Determine the (x, y) coordinate at the center of the cell enclosing the given text.  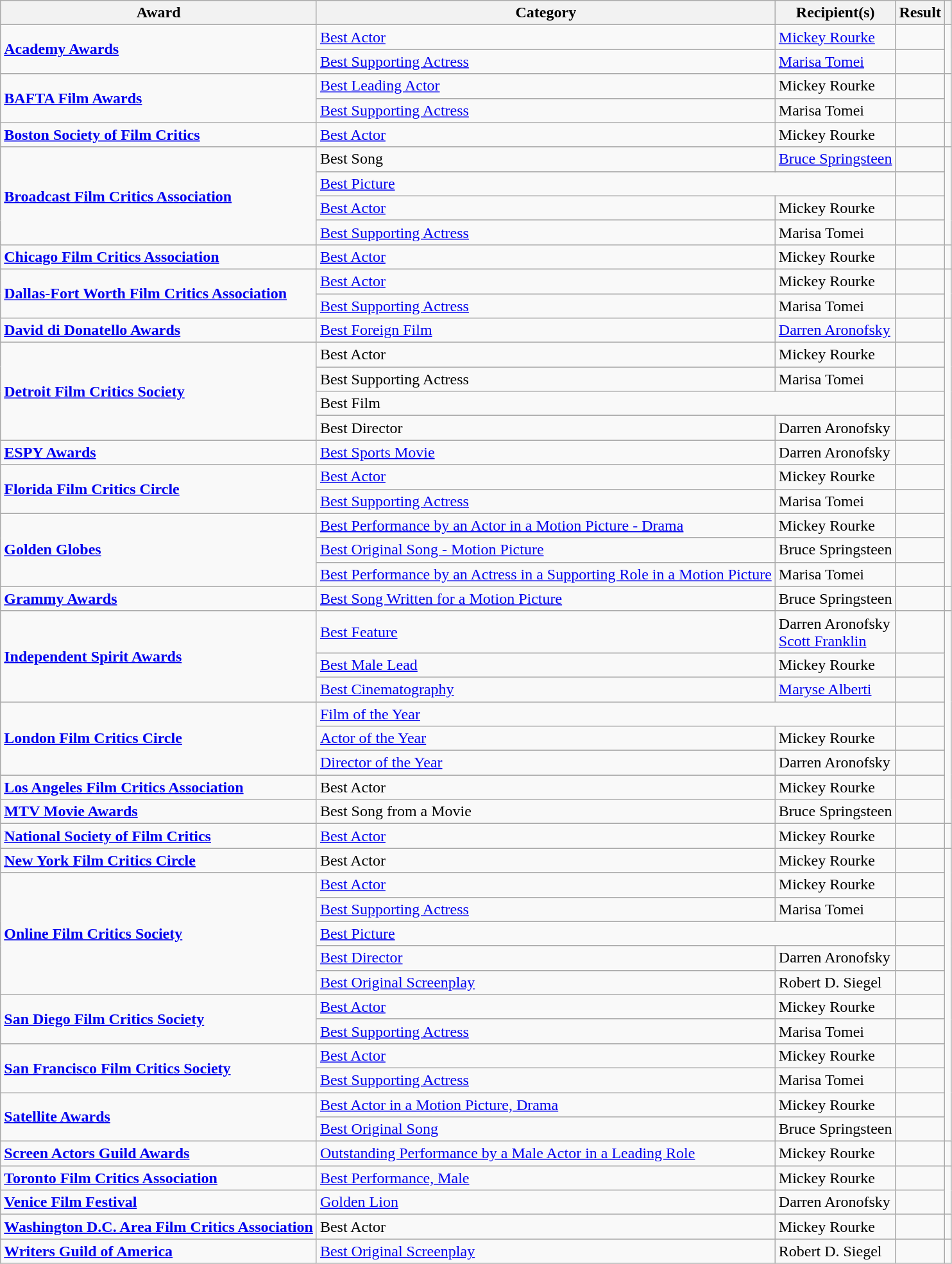
Academy Awards (159, 49)
Best Performance, Male (545, 1178)
Broadcast Film Critics Association (159, 196)
Category (545, 13)
San Diego Film Critics Society (159, 1019)
Film of the Year (606, 714)
Boston Society of Film Critics (159, 135)
Satellite Awards (159, 1116)
Best Leading Actor (545, 86)
Best Sports Movie (545, 452)
Dallas-Fort Worth Film Critics Association (159, 293)
BAFTA Film Awards (159, 98)
Detroit Film Critics Society (159, 391)
Venice Film Festival (159, 1202)
Maryse Alberti (835, 689)
Best Cinematography (545, 689)
Director of the Year (545, 763)
Result (920, 13)
Best Actor in a Motion Picture, Drama (545, 1104)
Independent Spirit Awards (159, 656)
Chicago Film Critics Association (159, 257)
Screen Actors Guild Awards (159, 1154)
Best Feature (545, 631)
Toronto Film Critics Association (159, 1178)
Best Performance by an Actress in a Supporting Role in a Motion Picture (545, 574)
Outstanding Performance by a Male Actor in a Leading Role (545, 1154)
Actor of the Year (545, 739)
David di Donatello Awards (159, 330)
Best Film (606, 404)
Best Original Song - Motion Picture (545, 550)
Best Performance by an Actor in a Motion Picture - Drama (545, 525)
Grammy Awards (159, 599)
Award (159, 13)
Los Angeles Film Critics Association (159, 787)
Golden Lion (545, 1202)
Best Song from a Movie (545, 812)
National Society of Film Critics (159, 836)
Best Foreign Film (545, 330)
Best Male Lead (545, 665)
Best Song (545, 159)
San Francisco Film Critics Society (159, 1068)
Florida Film Critics Circle (159, 489)
ESPY Awards (159, 452)
London Film Critics Circle (159, 739)
Golden Globes (159, 550)
Washington D.C. Area Film Critics Association (159, 1227)
Online Film Critics Society (159, 934)
Writers Guild of America (159, 1251)
MTV Movie Awards (159, 812)
Best Original Song (545, 1129)
Best Song Written for a Motion Picture (545, 599)
New York Film Critics Circle (159, 860)
Darren AronofskyScott Franklin (835, 631)
Recipient(s) (835, 13)
